Pinpoint the cell where the given text exists, returning its [x, y] midpoint coordinate. 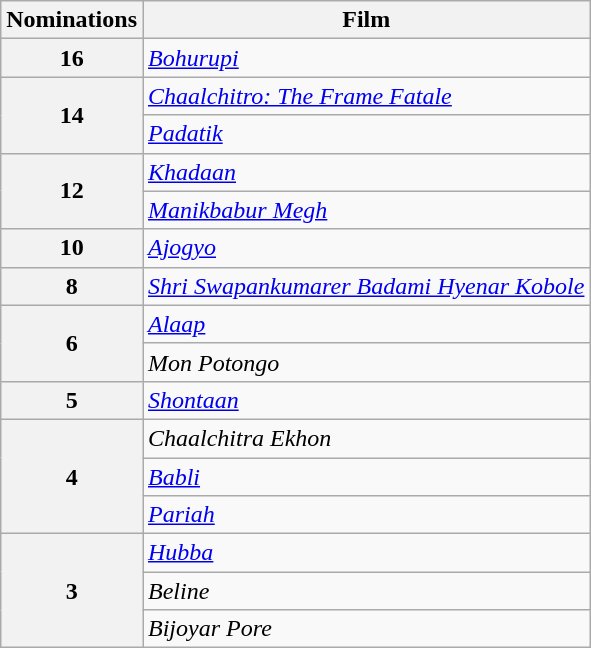
Bijoyar Pore [366, 629]
Shontaan [366, 400]
8 [72, 286]
Nominations [72, 20]
Hubba [366, 553]
Mon Potongo [366, 362]
Alaap [366, 324]
Pariah [366, 515]
Babli [366, 477]
Chaalchitro: The Frame Fatale [366, 96]
Khadaan [366, 172]
4 [72, 476]
10 [72, 248]
Beline [366, 591]
Shri Swapankumarer Badami Hyenar Kobole [366, 286]
Film [366, 20]
6 [72, 343]
5 [72, 400]
12 [72, 191]
Ajogyo [366, 248]
Manikbabur Megh [366, 210]
3 [72, 591]
16 [72, 58]
Chaalchitra Ekhon [366, 438]
Bohurupi [366, 58]
Padatik [366, 134]
14 [72, 115]
